Search for the cell housing the specified text and yield its (X, Y) center coordinate. 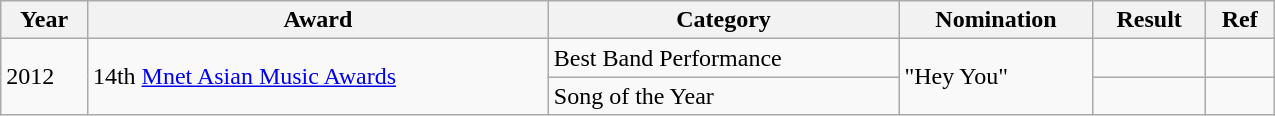
2012 (44, 77)
Award (318, 20)
Year (44, 20)
14th Mnet Asian Music Awards (318, 77)
Result (1149, 20)
Category (724, 20)
"Hey You" (996, 77)
Song of the Year (724, 96)
Ref (1240, 20)
Nomination (996, 20)
Best Band Performance (724, 58)
